Search for the cell housing the specified text and yield its (x, y) center coordinate. 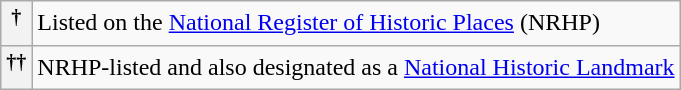
NRHP-listed and also designated as a National Historic Landmark (356, 68)
Listed on the National Register of Historic Places (NRHP) (356, 24)
† (16, 24)
†† (16, 68)
